Determine the [x, y] coordinate at the center of the cell enclosing the given text.  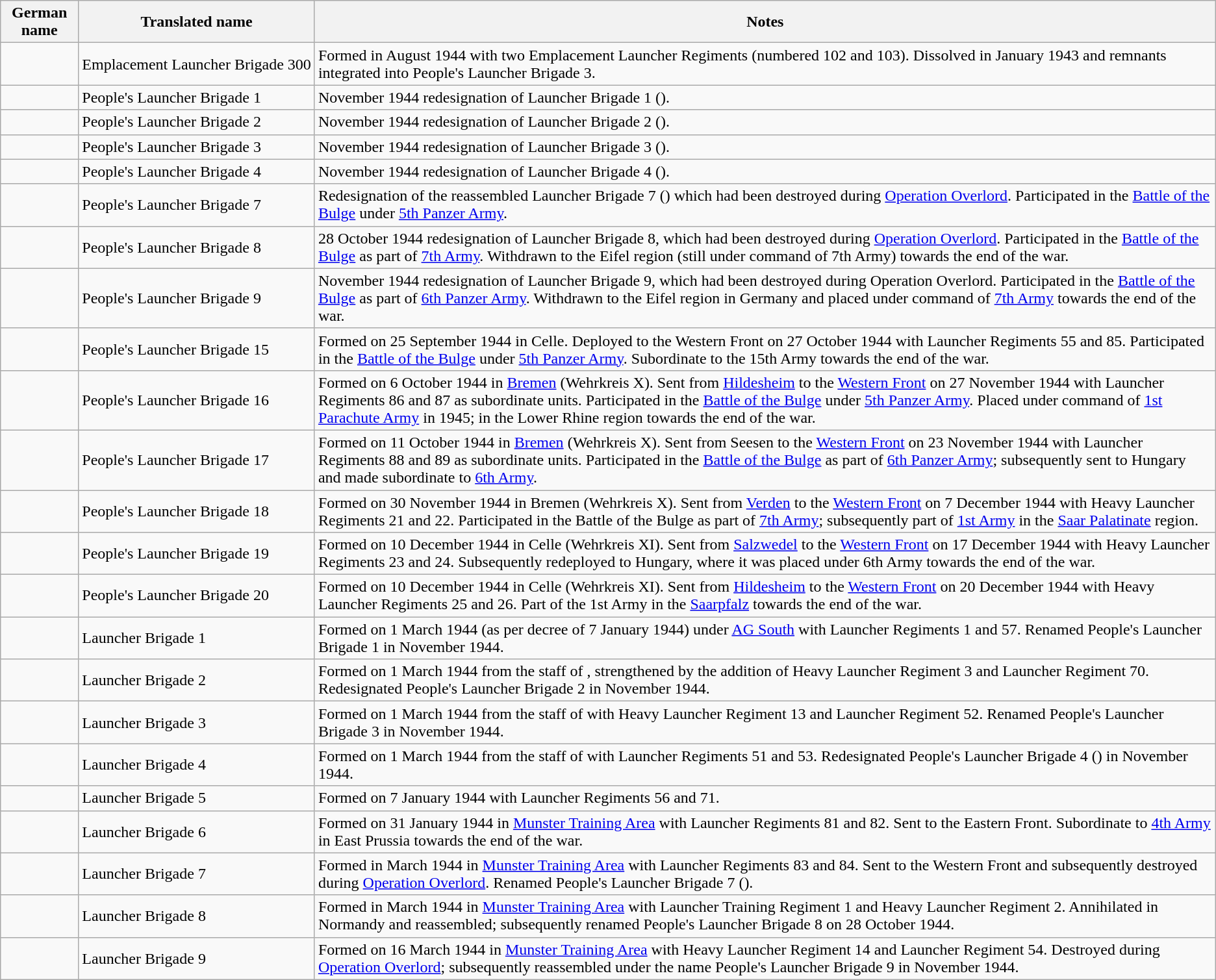
Launcher Brigade 1 [197, 638]
November 1944 redesignation of Launcher Brigade 1 (). [765, 97]
People's Launcher Brigade 20 [197, 596]
Launcher Brigade 5 [197, 798]
People's Launcher Brigade 17 [197, 460]
People's Launcher Brigade 2 [197, 122]
Translated name [197, 22]
Launcher Brigade 2 [197, 681]
Formed on 7 January 1944 with Launcher Regiments 56 and 71. [765, 798]
People's Launcher Brigade 7 [197, 205]
Launcher Brigade 7 [197, 874]
Launcher Brigade 9 [197, 959]
Launcher Brigade 4 [197, 765]
People's Launcher Brigade 3 [197, 147]
People's Launcher Brigade 8 [197, 247]
People's Launcher Brigade 16 [197, 400]
Launcher Brigade 3 [197, 722]
Formed on 1 March 1944 from the staff of with Launcher Regiments 51 and 53. Redesignated People's Launcher Brigade 4 () in November 1944. [765, 765]
Launcher Brigade 8 [197, 916]
November 1944 redesignation of Launcher Brigade 2 (). [765, 122]
Launcher Brigade 6 [197, 831]
Emplacement Launcher Brigade 300 [197, 64]
People's Launcher Brigade 19 [197, 553]
Notes [765, 22]
November 1944 redesignation of Launcher Brigade 4 (). [765, 171]
People's Launcher Brigade 9 [197, 298]
People's Launcher Brigade 1 [197, 97]
German name [40, 22]
November 1944 redesignation of Launcher Brigade 3 (). [765, 147]
People's Launcher Brigade 4 [197, 171]
People's Launcher Brigade 15 [197, 349]
People's Launcher Brigade 18 [197, 510]
